Extract the (X, Y) coordinate from the center of the cell holding the provided text.  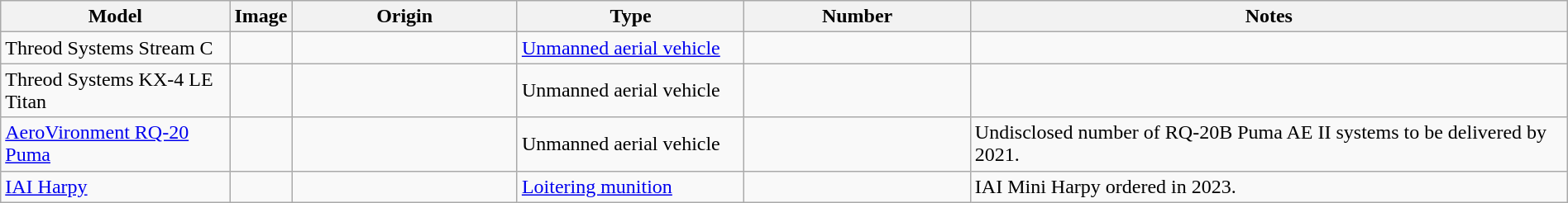
IAI Mini Harpy ordered in 2023. (1269, 186)
AeroVironment RQ-20 Puma (116, 144)
Model (116, 17)
Number (857, 17)
Threod Systems KX-4 LE Titan (116, 91)
Loitering munition (630, 186)
Undisclosed number of RQ-20B Puma AE II systems to be delivered by 2021. (1269, 144)
Threod Systems Stream C (116, 48)
Notes (1269, 17)
Image (261, 17)
Type (630, 17)
Origin (404, 17)
IAI Harpy (116, 186)
